Locate the cell with the specified text and output its (X, Y) center coordinate. 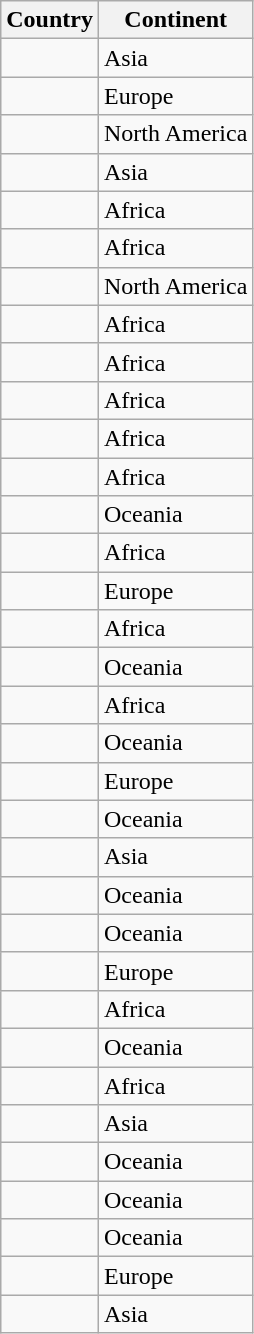
Country (50, 20)
Continent (175, 20)
